Provide the [x, y] coordinate of the cell's center where the given text is located.  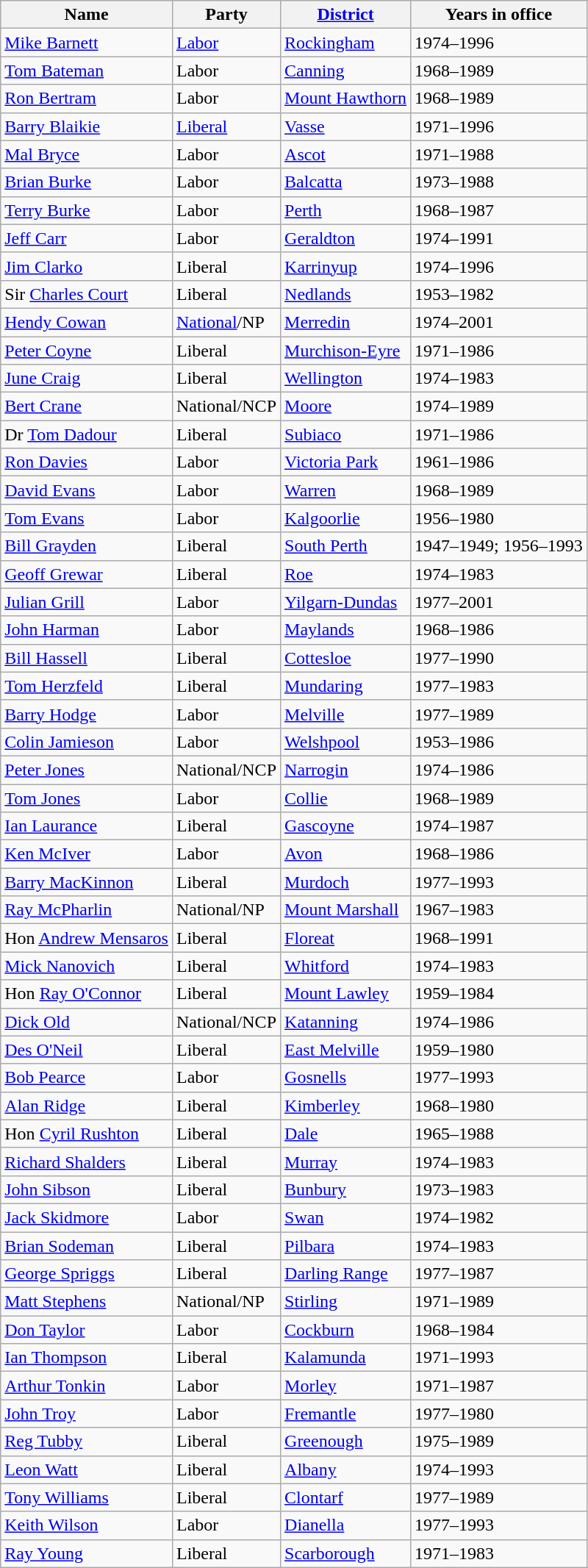
Mount Lawley [345, 994]
Warren [345, 490]
South Perth [345, 546]
1977–2001 [499, 602]
Greenough [345, 1442]
1971–1983 [499, 1553]
Dianella [345, 1525]
1953–1982 [499, 294]
Rockingham [345, 43]
1974–1989 [499, 407]
Pilbara [345, 1246]
Ray Young [87, 1553]
Leon Watt [87, 1469]
Alan Ridge [87, 1106]
Years in office [499, 15]
Murray [345, 1161]
Cockburn [345, 1330]
Fremantle [345, 1414]
1971–1988 [499, 154]
Moore [345, 407]
Jim Clarko [87, 266]
Floreat [345, 938]
Dick Old [87, 1022]
Ken McIver [87, 854]
1968–1984 [499, 1330]
Ian Thompson [87, 1358]
1975–1989 [499, 1442]
Bunbury [345, 1189]
Geraldton [345, 238]
Hon Andrew Mensaros [87, 938]
1971–1996 [499, 126]
Clontarf [345, 1497]
Mike Barnett [87, 43]
Gascoyne [345, 826]
Des O'Neil [87, 1050]
Bob Pearce [87, 1078]
Melville [345, 714]
1974–2001 [499, 322]
Tom Evans [87, 518]
John Sibson [87, 1189]
Julian Grill [87, 602]
Morley [345, 1386]
Party [226, 15]
Hon Cyril Rushton [87, 1134]
Richard Shalders [87, 1161]
Matt Stephens [87, 1302]
1959–1980 [499, 1050]
District [345, 15]
Keith Wilson [87, 1525]
Canning [345, 71]
Mount Hawthorn [345, 99]
Wellington [345, 379]
Bert Crane [87, 407]
Collie [345, 798]
1974–1993 [499, 1469]
1968–1991 [499, 938]
1977–1983 [499, 686]
John Harman [87, 630]
1947–1949; 1956–1993 [499, 546]
Hon Ray O'Connor [87, 994]
Tom Bateman [87, 71]
Mal Bryce [87, 154]
1974–1982 [499, 1217]
Roe [345, 574]
Barry Hodge [87, 714]
1974–1987 [499, 826]
Name [87, 15]
Karrinyup [345, 266]
Geoff Grewar [87, 574]
Mount Marshall [345, 910]
David Evans [87, 490]
Mick Nanovich [87, 966]
Yilgarn-Dundas [345, 602]
1953–1986 [499, 742]
Stirling [345, 1302]
1977–1987 [499, 1274]
1974–1991 [499, 238]
Scarborough [345, 1553]
Subiaco [345, 434]
John Troy [87, 1414]
Peter Coyne [87, 351]
Jeff Carr [87, 238]
Bill Grayden [87, 546]
Kalamunda [345, 1358]
1968–1987 [499, 210]
Ron Bertram [87, 99]
Hendy Cowan [87, 322]
Swan [345, 1217]
1956–1980 [499, 518]
1968–1980 [499, 1106]
East Melville [345, 1050]
Perth [345, 210]
Murchison-Eyre [345, 351]
Arthur Tonkin [87, 1386]
Terry Burke [87, 210]
Kimberley [345, 1106]
Vasse [345, 126]
Cottesloe [345, 658]
Ron Davies [87, 462]
Ray McPharlin [87, 910]
Murdoch [345, 882]
1965–1988 [499, 1134]
1961–1986 [499, 462]
Brian Sodeman [87, 1246]
Balcatta [345, 182]
Avon [345, 854]
1977–1990 [499, 658]
Gosnells [345, 1078]
Katanning [345, 1022]
1977–1980 [499, 1414]
Reg Tubby [87, 1442]
Kalgoorlie [345, 518]
Whitford [345, 966]
Barry MacKinnon [87, 882]
Darling Range [345, 1274]
Maylands [345, 630]
Dr Tom Dadour [87, 434]
1971–1989 [499, 1302]
Mundaring [345, 686]
Dale [345, 1134]
George Spriggs [87, 1274]
1967–1983 [499, 910]
Welshpool [345, 742]
1973–1983 [499, 1189]
Albany [345, 1469]
Victoria Park [345, 462]
Tom Jones [87, 798]
Tom Herzfeld [87, 686]
June Craig [87, 379]
Tony Williams [87, 1497]
Peter Jones [87, 770]
Barry Blaikie [87, 126]
Narrogin [345, 770]
Brian Burke [87, 182]
Ian Laurance [87, 826]
Merredin [345, 322]
Ascot [345, 154]
Colin Jamieson [87, 742]
Don Taylor [87, 1330]
1973–1988 [499, 182]
Bill Hassell [87, 658]
1971–1987 [499, 1386]
1959–1984 [499, 994]
Nedlands [345, 294]
Jack Skidmore [87, 1217]
Sir Charles Court [87, 294]
1971–1993 [499, 1358]
